Extract the (x, y) coordinate from the center of the cell holding the provided text.  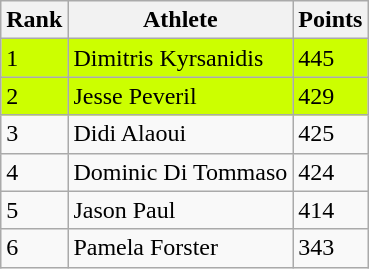
1 (34, 58)
Rank (34, 20)
Didi Alaoui (180, 134)
Points (330, 20)
5 (34, 210)
343 (330, 248)
Athlete (180, 20)
Jesse Peveril (180, 96)
Dimitris Kyrsanidis (180, 58)
445 (330, 58)
6 (34, 248)
2 (34, 96)
424 (330, 172)
Pamela Forster (180, 248)
3 (34, 134)
4 (34, 172)
425 (330, 134)
429 (330, 96)
Jason Paul (180, 210)
Dominic Di Tommaso (180, 172)
414 (330, 210)
